Scan for the cell matching the given text and deliver its (x, y) coordinate at center. 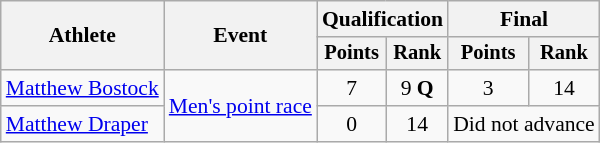
7 (352, 88)
Matthew Draper (82, 124)
Did not advance (524, 124)
Matthew Bostock (82, 88)
Men's point race (240, 106)
3 (488, 88)
9 Q (417, 88)
Qualification (382, 19)
Final (524, 19)
Athlete (82, 36)
Event (240, 36)
0 (352, 124)
